Locate the cell with the specified text and output its [X, Y] center coordinate. 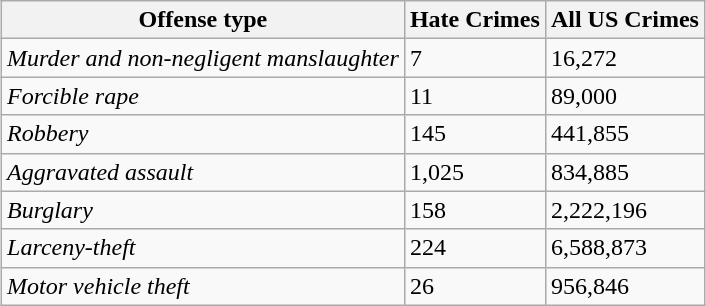
6,588,873 [624, 248]
26 [474, 286]
Hate Crimes [474, 20]
Robbery [204, 134]
Murder and non-negligent manslaughter [204, 58]
89,000 [624, 96]
Forcible rape [204, 96]
Motor vehicle theft [204, 286]
834,885 [624, 172]
2,222,196 [624, 210]
224 [474, 248]
16,272 [624, 58]
1,025 [474, 172]
Larceny-theft [204, 248]
158 [474, 210]
7 [474, 58]
956,846 [624, 286]
Offense type [204, 20]
145 [474, 134]
11 [474, 96]
Burglary [204, 210]
441,855 [624, 134]
All US Crimes [624, 20]
Aggravated assault [204, 172]
